Return the [x, y] coordinate for the center point of the cell that contains the specified text.  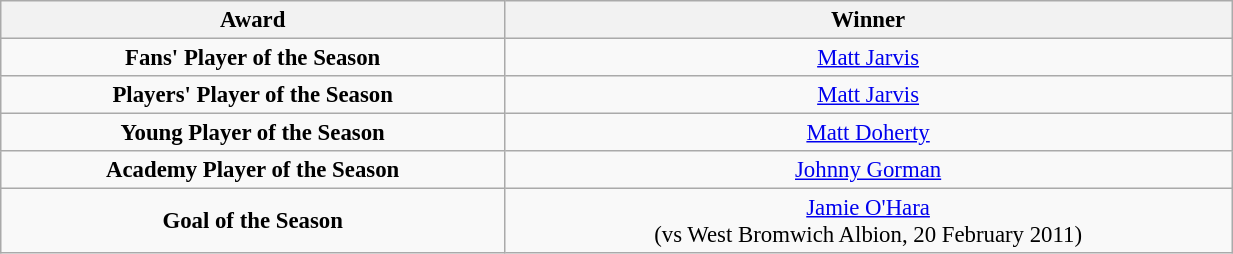
Young Player of the Season [253, 133]
Johnny Gorman [868, 170]
Goal of the Season [253, 222]
Award [253, 20]
Players' Player of the Season [253, 95]
Academy Player of the Season [253, 170]
Jamie O'Hara(vs West Bromwich Albion, 20 February 2011) [868, 222]
Fans' Player of the Season [253, 58]
Matt Doherty [868, 133]
Winner [868, 20]
